Detect which cell encompasses the target text, then output its [x, y] center coordinate. 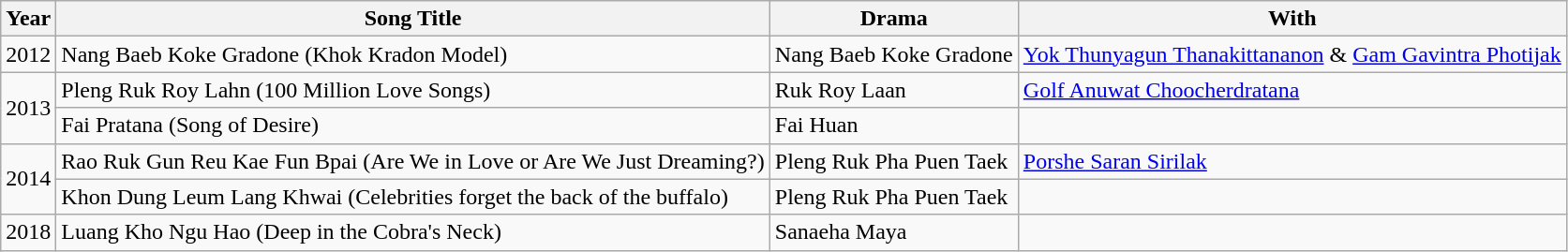
Golf Anuwat Choocherdratana [1292, 90]
Fai Huan [894, 126]
2012 [28, 54]
2014 [28, 179]
With [1292, 19]
2018 [28, 232]
Song Title [412, 19]
Fai Pratana (Song of Desire) [412, 126]
Drama [894, 19]
Year [28, 19]
Nang Baeb Koke Gradone [894, 54]
Khon Dung Leum Lang Khwai (Celebrities forget the back of the buffalo) [412, 197]
2013 [28, 108]
Ruk Roy Laan [894, 90]
Nang Baeb Koke Gradone (Khok Kradon Model) [412, 54]
Pleng Ruk Roy Lahn (100 Million Love Songs) [412, 90]
Rao Ruk Gun Reu Kae Fun Bpai (Are We in Love or Are We Just Dreaming?) [412, 161]
Porshe Saran Sirilak [1292, 161]
Luang Kho Ngu Hao (Deep in the Cobra's Neck) [412, 232]
Sanaeha Maya [894, 232]
Yok Thunyagun Thanakittananon & Gam Gavintra Photijak [1292, 54]
